Return the [x, y] coordinate for the center point of the cell that contains the specified text.  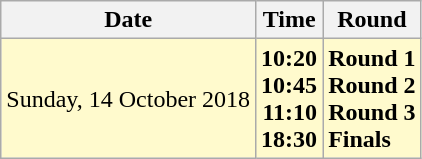
10:2010:4511:1018:30 [290, 98]
Date [128, 20]
Round 1Round 2Round 3Finals [372, 98]
Round [372, 20]
Sunday, 14 October 2018 [128, 98]
Time [290, 20]
